Detect which cell encompasses the target text, then output its [x, y] center coordinate. 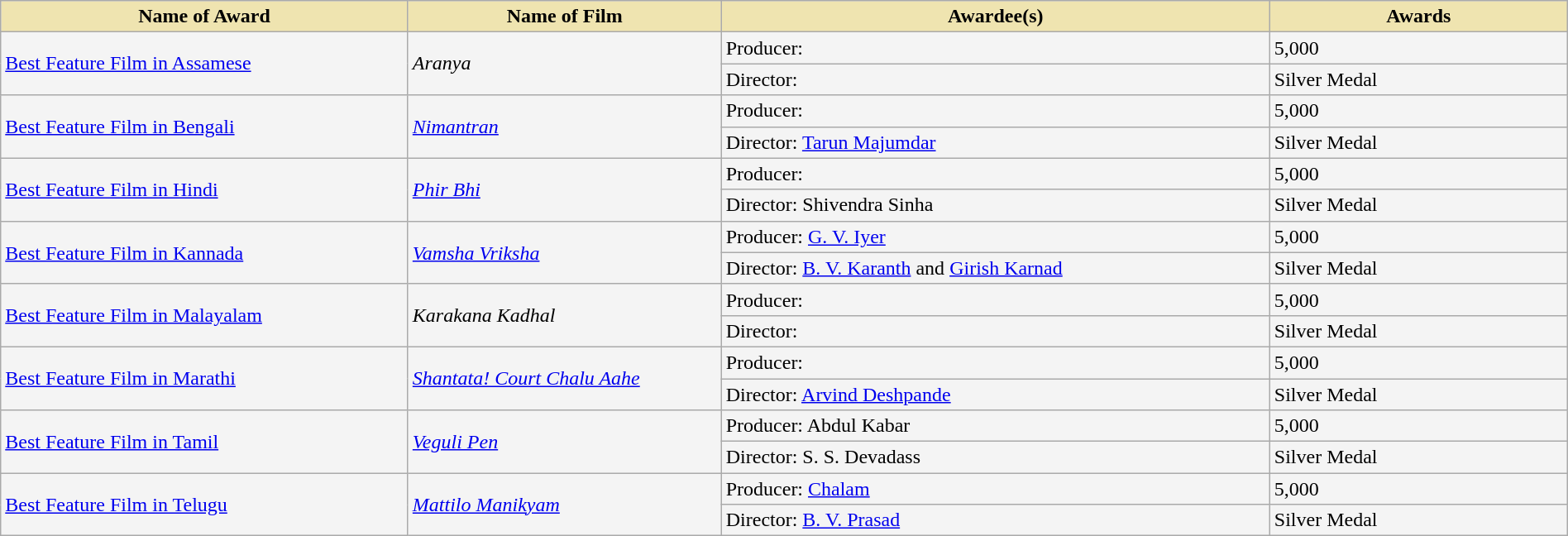
Best Feature Film in Tamil [205, 442]
Best Feature Film in Bengali [205, 127]
Veguli Pen [564, 442]
Producer: Chalam [996, 489]
Director: B. V. Karanth and Girish Karnad [996, 268]
Name of Film [564, 17]
Best Feature Film in Telugu [205, 505]
Producer: G. V. Iyer [996, 237]
Awards [1418, 17]
Best Feature Film in Hindi [205, 189]
Karakana Kadhal [564, 315]
Director: Shivendra Sinha [996, 205]
Director: B. V. Prasad [996, 520]
Aranya [564, 64]
Director: Arvind Deshpande [996, 395]
Nimantran [564, 127]
Producer: Abdul Kabar [996, 426]
Director: Tarun Majumdar [996, 142]
Mattilo Manikyam [564, 505]
Best Feature Film in Kannada [205, 252]
Shantata! Court Chalu Aahe [564, 378]
Director: S. S. Devadass [996, 457]
Best Feature Film in Marathi [205, 378]
Vamsha Vriksha [564, 252]
Best Feature Film in Assamese [205, 64]
Best Feature Film in Malayalam [205, 315]
Phir Bhi [564, 189]
Name of Award [205, 17]
Awardee(s) [996, 17]
